From the cell containing the given text, extract its center point as [X, Y] coordinate. 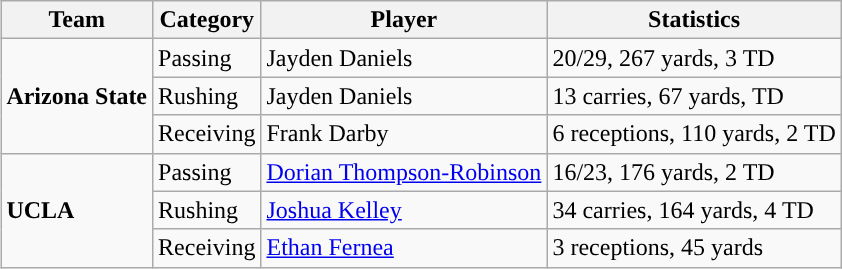
Arizona State [77, 96]
Frank Darby [404, 134]
34 carries, 164 yards, 4 TD [694, 210]
Dorian Thompson-Robinson [404, 172]
20/29, 267 yards, 3 TD [694, 58]
UCLA [77, 210]
3 receptions, 45 yards [694, 248]
Statistics [694, 20]
6 receptions, 110 yards, 2 TD [694, 134]
Player [404, 20]
Team [77, 20]
Joshua Kelley [404, 210]
Category [207, 20]
13 carries, 67 yards, TD [694, 96]
16/23, 176 yards, 2 TD [694, 172]
Ethan Fernea [404, 248]
